Output the (X, Y) coordinate of the center of the cell containing the given text.  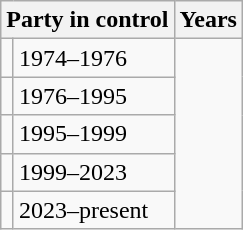
1976–1995 (94, 96)
Years (208, 20)
1999–2023 (94, 172)
1995–1999 (94, 134)
1974–1976 (94, 58)
Party in control (88, 20)
2023–present (94, 210)
